Output the (x, y) coordinate of the center of the cell containing the given text.  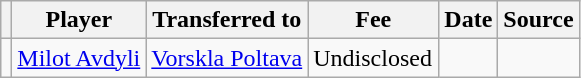
Milot Avdyli (79, 58)
Date (468, 20)
Undisclosed (374, 58)
Transferred to (227, 20)
Vorskla Poltava (227, 58)
Player (79, 20)
Fee (374, 20)
Source (538, 20)
